Return the [x, y] coordinate for the center point of the cell that contains the specified text.  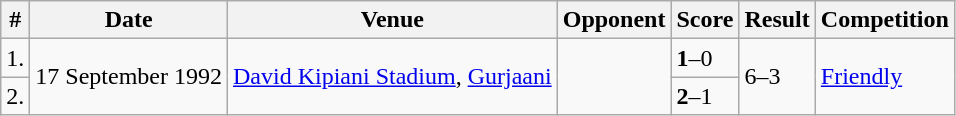
Opponent [614, 20]
2. [16, 96]
Score [705, 20]
Competition [884, 20]
2–1 [705, 96]
17 September 1992 [129, 77]
Friendly [884, 77]
Result [777, 20]
Date [129, 20]
6–3 [777, 77]
Venue [393, 20]
David Kipiani Stadium, Gurjaani [393, 77]
# [16, 20]
1. [16, 58]
1–0 [705, 58]
